Scan for the cell matching the given text and deliver its (x, y) coordinate at center. 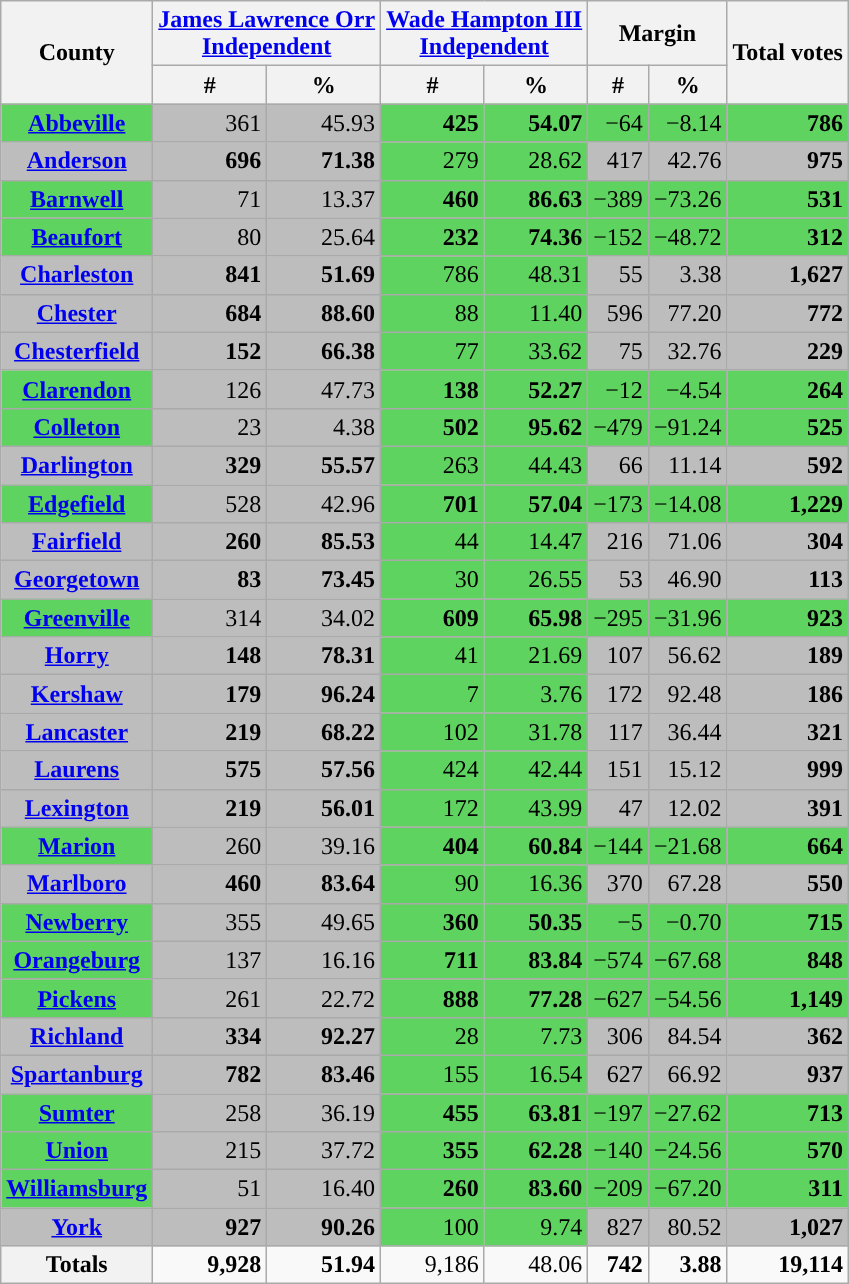
−173 (618, 503)
90.26 (324, 1227)
263 (433, 465)
−0.70 (688, 922)
Sumter (77, 1113)
66.38 (324, 351)
7 (433, 694)
742 (618, 1265)
56.62 (688, 656)
126 (210, 389)
−54.56 (688, 998)
314 (210, 618)
−67.20 (688, 1189)
424 (433, 770)
570 (788, 1151)
Abbeville (77, 123)
−140 (618, 1151)
531 (788, 199)
47 (618, 808)
51 (210, 1189)
107 (618, 656)
88.60 (324, 313)
216 (618, 542)
−67.68 (688, 960)
71.38 (324, 161)
22.72 (324, 998)
306 (618, 1036)
186 (788, 694)
83.64 (324, 884)
Williamsburg (77, 1189)
45.93 (324, 123)
42.76 (688, 161)
100 (433, 1227)
152 (210, 351)
102 (433, 732)
78.31 (324, 656)
321 (788, 732)
715 (788, 922)
−14.08 (688, 503)
Greenville (77, 618)
36.19 (324, 1113)
502 (433, 427)
50.35 (536, 922)
−21.68 (688, 846)
55.57 (324, 465)
Spartanburg (77, 1074)
66.92 (688, 1074)
627 (618, 1074)
999 (788, 770)
7.73 (536, 1036)
44.43 (536, 465)
−5 (618, 922)
Anderson (77, 161)
304 (788, 542)
11.14 (688, 465)
−73.26 (688, 199)
80.52 (688, 1227)
83.46 (324, 1074)
84.54 (688, 1036)
49.65 (324, 922)
43.99 (536, 808)
80 (210, 237)
117 (618, 732)
52.27 (536, 389)
Charleston (77, 275)
57.56 (324, 770)
James Lawrence OrrIndependent (267, 34)
Barnwell (77, 199)
Laurens (77, 770)
Lexington (77, 808)
−209 (618, 1189)
215 (210, 1151)
83 (210, 580)
360 (433, 922)
Wade Hampton IIIIndependent (484, 34)
86.63 (536, 199)
Darlington (77, 465)
42.44 (536, 770)
Chester (77, 313)
425 (433, 123)
31.78 (536, 732)
179 (210, 694)
−197 (618, 1113)
−152 (618, 237)
927 (210, 1227)
713 (788, 1113)
16.40 (324, 1189)
67.28 (688, 884)
Totals (77, 1265)
888 (433, 998)
362 (788, 1036)
575 (210, 770)
189 (788, 656)
−48.72 (688, 237)
90 (433, 884)
525 (788, 427)
391 (788, 808)
53 (618, 580)
370 (618, 884)
264 (788, 389)
329 (210, 465)
66 (618, 465)
85.53 (324, 542)
19,114 (788, 1265)
Fairfield (77, 542)
Edgefield (77, 503)
51.69 (324, 275)
16.16 (324, 960)
4.38 (324, 427)
Beaufort (77, 237)
23 (210, 427)
9.74 (536, 1227)
151 (618, 770)
46.90 (688, 580)
44 (433, 542)
37.72 (324, 1151)
60.84 (536, 846)
63.81 (536, 1113)
113 (788, 580)
772 (788, 313)
3.76 (536, 694)
11.40 (536, 313)
Horry (77, 656)
68.22 (324, 732)
York (77, 1227)
455 (433, 1113)
−24.56 (688, 1151)
55 (618, 275)
232 (433, 237)
62.28 (536, 1151)
77 (433, 351)
16.36 (536, 884)
54.07 (536, 123)
138 (433, 389)
88 (433, 313)
71 (210, 199)
13.37 (324, 199)
34.02 (324, 618)
Chesterfield (77, 351)
−91.24 (688, 427)
550 (788, 884)
Lancaster (77, 732)
83.84 (536, 960)
21.69 (536, 656)
12.02 (688, 808)
95.62 (536, 427)
−12 (618, 389)
312 (788, 237)
83.60 (536, 1189)
−31.96 (688, 618)
Pickens (77, 998)
Marion (77, 846)
848 (788, 960)
92.27 (324, 1036)
1,627 (788, 275)
−8.14 (688, 123)
664 (788, 846)
361 (210, 123)
14.47 (536, 542)
404 (433, 846)
1,027 (788, 1227)
96.24 (324, 694)
33.62 (536, 351)
51.94 (324, 1265)
3.88 (688, 1265)
42.96 (324, 503)
3.38 (688, 275)
261 (210, 998)
County (77, 52)
28.62 (536, 161)
155 (433, 1074)
Margin (658, 34)
48.31 (536, 275)
1,149 (788, 998)
−27.62 (688, 1113)
937 (788, 1074)
Clarendon (77, 389)
77.28 (536, 998)
32.76 (688, 351)
696 (210, 161)
334 (210, 1036)
−64 (618, 123)
74.36 (536, 237)
596 (618, 313)
137 (210, 960)
311 (788, 1189)
48.06 (536, 1265)
711 (433, 960)
56.01 (324, 808)
827 (618, 1227)
9,928 (210, 1265)
Richland (77, 1036)
841 (210, 275)
1,229 (788, 503)
609 (433, 618)
Colleton (77, 427)
65.98 (536, 618)
36.44 (688, 732)
229 (788, 351)
25.64 (324, 237)
77.20 (688, 313)
26.55 (536, 580)
975 (788, 161)
47.73 (324, 389)
16.54 (536, 1074)
Georgetown (77, 580)
75 (618, 351)
Newberry (77, 922)
39.16 (324, 846)
417 (618, 161)
Total votes (788, 52)
−144 (618, 846)
Union (77, 1151)
41 (433, 656)
−4.54 (688, 389)
258 (210, 1113)
71.06 (688, 542)
Kershaw (77, 694)
−627 (618, 998)
592 (788, 465)
9,186 (433, 1265)
−479 (618, 427)
701 (433, 503)
684 (210, 313)
−389 (618, 199)
57.04 (536, 503)
73.45 (324, 580)
Orangeburg (77, 960)
30 (433, 580)
528 (210, 503)
279 (433, 161)
28 (433, 1036)
92.48 (688, 694)
923 (788, 618)
−574 (618, 960)
15.12 (688, 770)
−295 (618, 618)
148 (210, 656)
782 (210, 1074)
Marlboro (77, 884)
